Return the (X, Y) coordinate for the center point of the cell that contains the specified text.  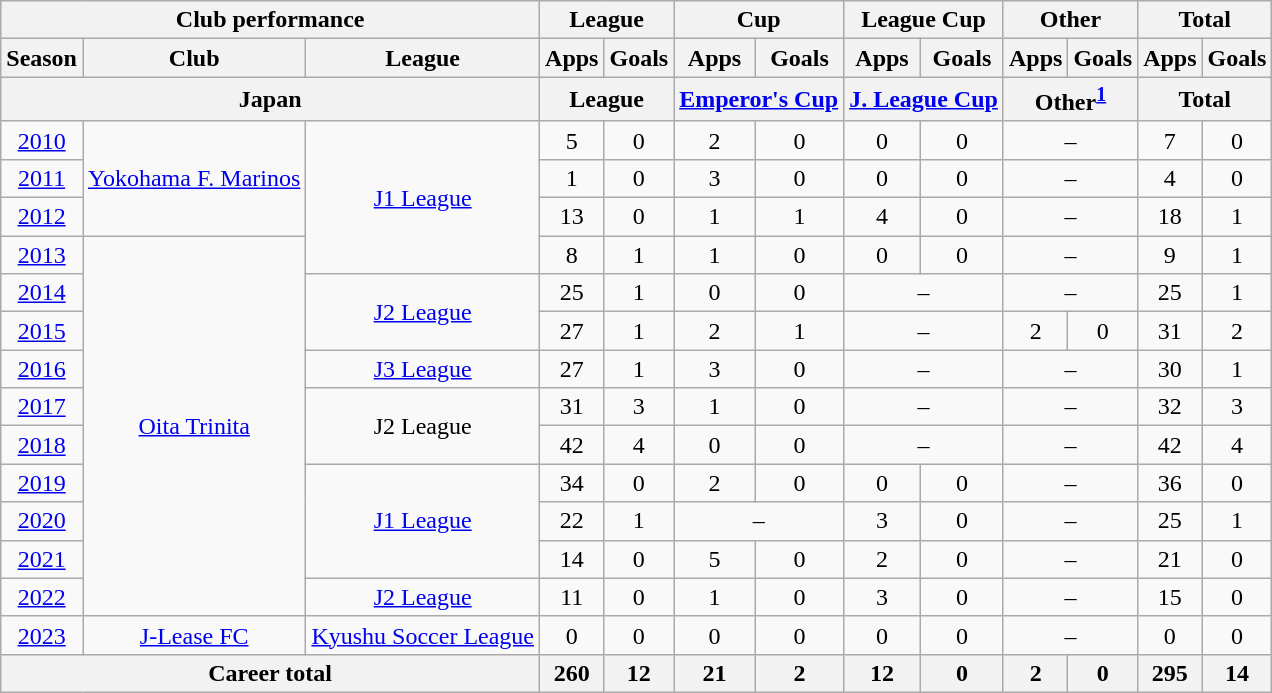
2013 (42, 255)
2011 (42, 178)
32 (1170, 407)
2016 (42, 369)
Japan (270, 100)
2017 (42, 407)
J-Lease FC (194, 635)
Emperor's Cup (759, 100)
Other1 (1070, 100)
Kyushu Soccer League (423, 635)
260 (572, 673)
2010 (42, 140)
2020 (42, 521)
J3 League (423, 369)
2012 (42, 217)
Club (194, 58)
8 (572, 255)
2022 (42, 597)
9 (1170, 255)
11 (572, 597)
Career total (270, 673)
Oita Trinita (194, 426)
22 (572, 521)
2021 (42, 559)
League Cup (924, 20)
Other (1070, 20)
2018 (42, 445)
Club performance (270, 20)
2014 (42, 293)
18 (1170, 217)
13 (572, 217)
Cup (759, 20)
34 (572, 483)
30 (1170, 369)
2019 (42, 483)
15 (1170, 597)
Yokohama F. Marinos (194, 178)
295 (1170, 673)
J. League Cup (924, 100)
36 (1170, 483)
2023 (42, 635)
7 (1170, 140)
Season (42, 58)
2015 (42, 331)
